Return [X, Y] of the center of cell containing provided text 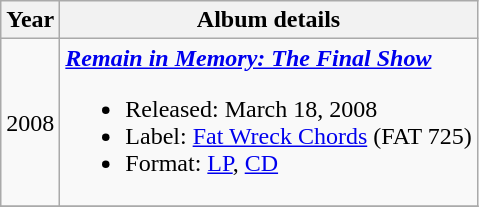
Album details [268, 20]
Remain in Memory: The Final ShowReleased: March 18, 2008Label: Fat Wreck Chords (FAT 725)Format: LP, CD [268, 122]
2008 [30, 122]
Year [30, 20]
